Extract the (X, Y) coordinate from the center of the cell holding the provided text.  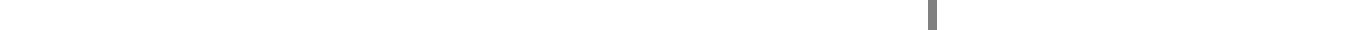
22.9% (1100, 15)
25.1% (766, 15)
3.3 (178, 15)
45.1% (433, 15)
